For the text-containing cell, return its midpoint in [x, y] coordinate format. 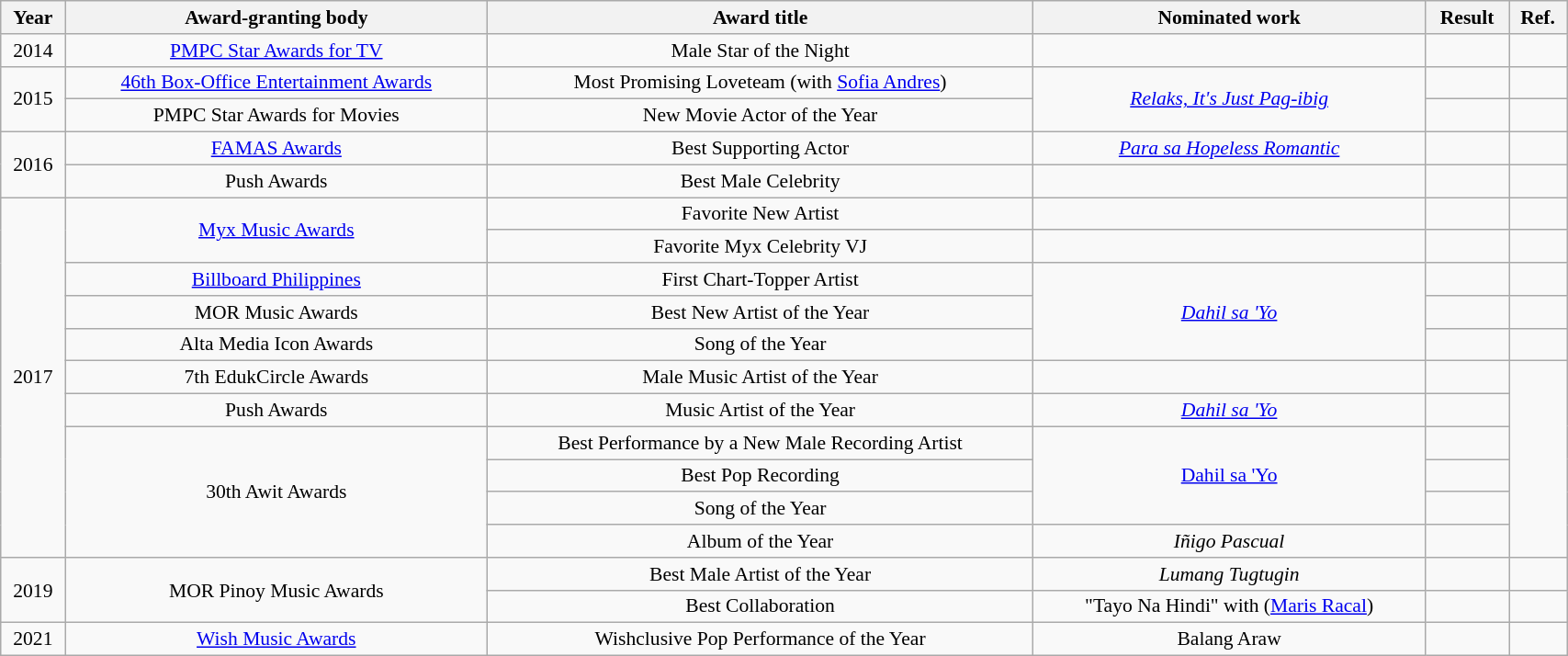
New Movie Actor of the Year [761, 116]
Best Male Celebrity [761, 181]
Male Star of the Night [761, 51]
2017 [33, 378]
Award title [761, 17]
FAMAS Awards [276, 149]
Best Performance by a New Male Recording Artist [761, 443]
Year [33, 17]
Nominated work [1229, 17]
Result [1468, 17]
First Chart-Topper Artist [761, 279]
2014 [33, 51]
Favorite New Artist [761, 214]
Best Pop Recording [761, 476]
Best Supporting Actor [761, 149]
MOR Music Awards [276, 312]
7th EdukCircle Awards [276, 378]
2015 [33, 99]
MOR Pinoy Music Awards [276, 590]
2016 [33, 165]
Ref. [1538, 17]
Alta Media Icon Awards [276, 345]
Myx Music Awards [276, 230]
Male Music Artist of the Year [761, 378]
Relaks, It's Just Pag-ibig [1229, 99]
Favorite Myx Celebrity VJ [761, 247]
30th Awit Awards [276, 492]
Iñigo Pascual [1229, 541]
Music Artist of the Year [761, 411]
46th Box-Office Entertainment Awards [276, 83]
Best Collaboration [761, 606]
Para sa Hopeless Romantic [1229, 149]
Most Promising Loveteam (with Sofia Andres) [761, 83]
PMPC Star Awards for TV [276, 51]
Balang Araw [1229, 639]
Billboard Philippines [276, 279]
PMPC Star Awards for Movies [276, 116]
Best Male Artist of the Year [761, 574]
2019 [33, 590]
Award-granting body [276, 17]
Album of the Year [761, 541]
Wishclusive Pop Performance of the Year [761, 639]
Best New Artist of the Year [761, 312]
Wish Music Awards [276, 639]
Lumang Tugtugin [1229, 574]
2021 [33, 639]
"Tayo Na Hindi" with (Maris Racal) [1229, 606]
